Output the (x, y) coordinate of the center of the cell containing the given text.  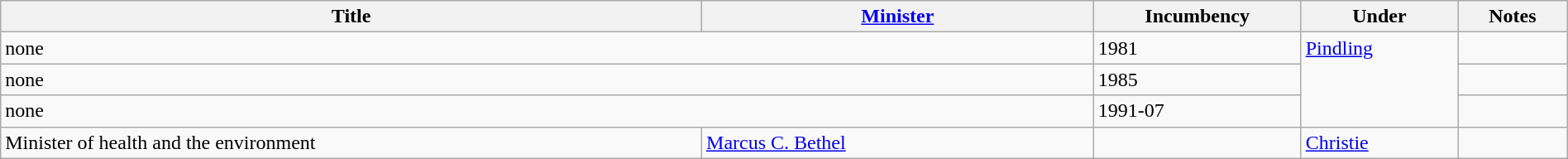
1985 (1198, 79)
Incumbency (1198, 17)
Minister of health and the environment (351, 142)
Minister (898, 17)
Notes (1513, 17)
Title (351, 17)
Under (1379, 17)
Pindling (1379, 79)
Christie (1379, 142)
Marcus C. Bethel (898, 142)
1981 (1198, 48)
1991-07 (1198, 111)
